Capture the cell that displays the provided text and extract its (x, y) central coordinate. 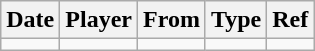
Date (30, 20)
Player (99, 20)
Type (236, 20)
From (171, 20)
Ref (290, 20)
